Return (x, y) of the center of cell containing provided text 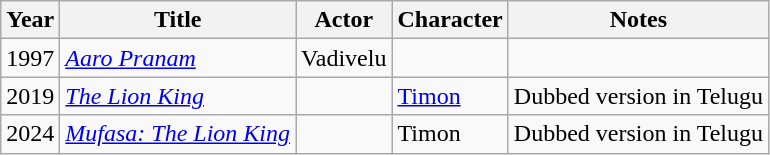
Aaro Pranam (178, 58)
Notes (638, 20)
2024 (30, 134)
2019 (30, 96)
1997 (30, 58)
The Lion King (178, 96)
Vadivelu (344, 58)
Mufasa: The Lion King (178, 134)
Character (450, 20)
Actor (344, 20)
Year (30, 20)
Title (178, 20)
